Scan for the cell matching the given text and deliver its [X, Y] coordinate at center. 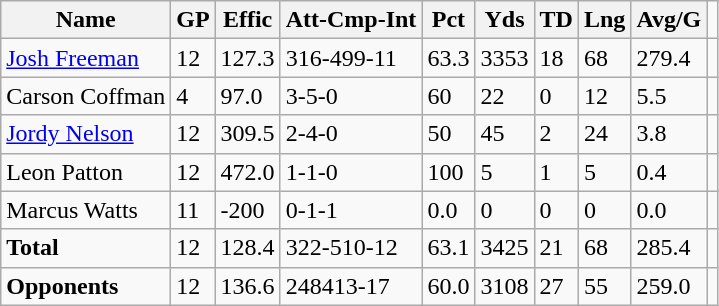
18 [556, 58]
Carson Coffman [86, 96]
Opponents [86, 286]
248413-17 [351, 286]
GP [193, 20]
-200 [248, 210]
4 [193, 96]
21 [556, 248]
Yds [504, 20]
2-4-0 [351, 134]
27 [556, 286]
Josh Freeman [86, 58]
Att-Cmp-Int [351, 20]
Pct [448, 20]
Total [86, 248]
Leon Patton [86, 172]
50 [448, 134]
11 [193, 210]
Jordy Nelson [86, 134]
63.3 [448, 58]
128.4 [248, 248]
24 [604, 134]
60.0 [448, 286]
285.4 [669, 248]
259.0 [669, 286]
3-5-0 [351, 96]
322-510-12 [351, 248]
472.0 [248, 172]
45 [504, 134]
5.5 [669, 96]
316-499-11 [351, 58]
TD [556, 20]
136.6 [248, 286]
3353 [504, 58]
Name [86, 20]
55 [604, 286]
127.3 [248, 58]
3.8 [669, 134]
3108 [504, 286]
63.1 [448, 248]
0.4 [669, 172]
3425 [504, 248]
60 [448, 96]
1 [556, 172]
22 [504, 96]
Lng [604, 20]
1-1-0 [351, 172]
97.0 [248, 96]
279.4 [669, 58]
2 [556, 134]
100 [448, 172]
Effic [248, 20]
Avg/G [669, 20]
0-1-1 [351, 210]
Marcus Watts [86, 210]
309.5 [248, 134]
